Scan for the cell matching the given text and deliver its [X, Y] coordinate at center. 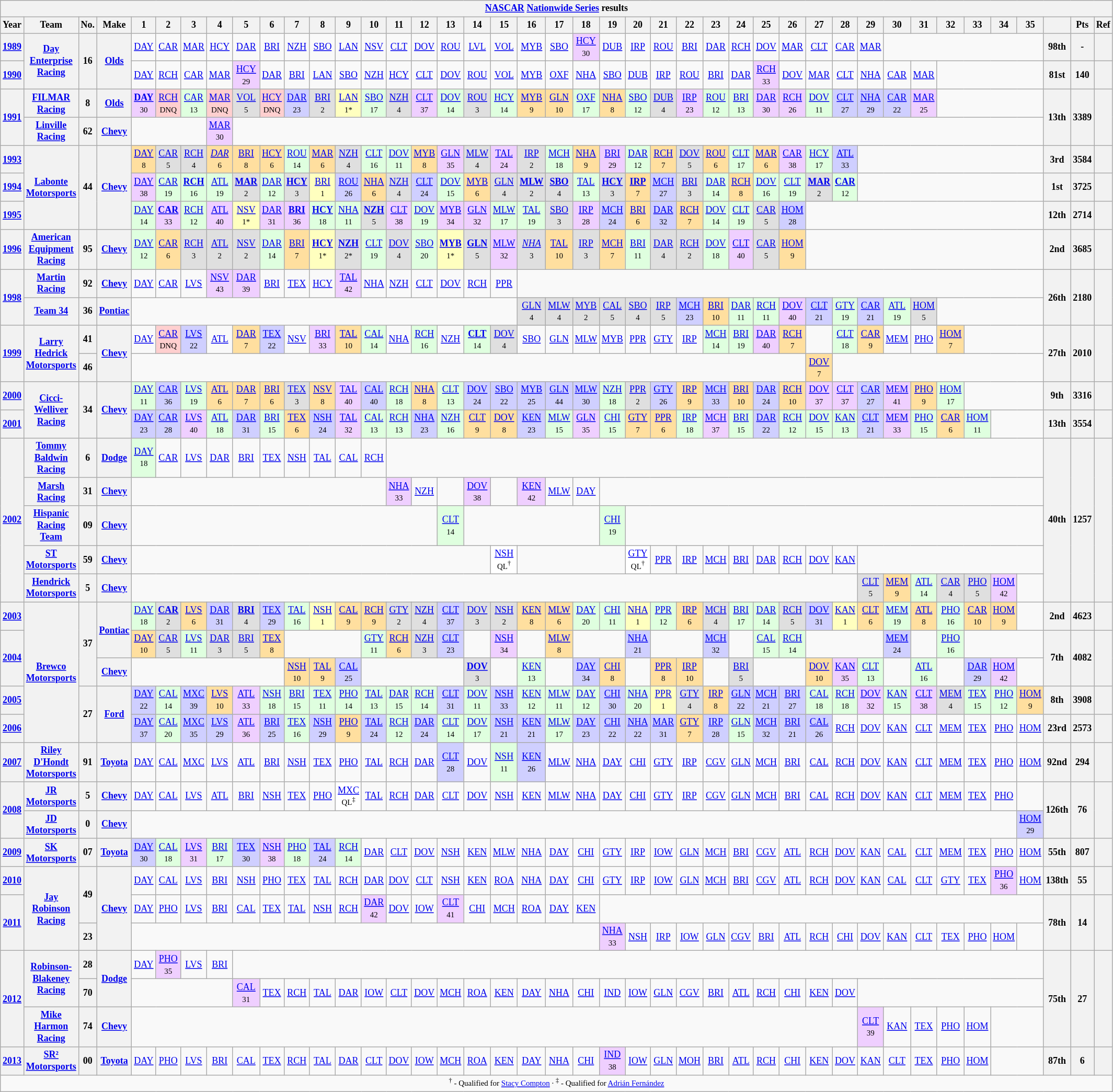
22 [690, 25]
DAR23 [297, 103]
CHI22 [612, 729]
HOM11 [978, 424]
CAR2 [168, 616]
ATL2 [220, 249]
CAL13 [374, 424]
BRI13 [741, 103]
SBO12 [638, 103]
NZH18 [612, 396]
DAR32 [663, 215]
Day Enterprise Racing [51, 61]
NHA20 [638, 700]
4623 [1082, 616]
1991 [13, 117]
55 [1082, 881]
18 [586, 25]
BRI25 [272, 729]
DAY10 [144, 644]
TEX6 [297, 424]
2573 [1082, 729]
59 [88, 560]
0 [88, 825]
NSH38 [272, 852]
CLT5 [870, 588]
Cicci-Welliver Racing [51, 410]
MLW32 [504, 249]
26th [1057, 297]
OXF17 [586, 103]
NHA6 [374, 187]
DOV10 [819, 672]
NSH1 [323, 616]
CHI11 [612, 616]
CAR36 [168, 396]
BRI2 [323, 103]
SBO20 [424, 249]
IRP9 [690, 396]
CAR9 [870, 339]
4082 [1082, 658]
55th [1057, 852]
ROU14 [297, 160]
Jay Robinson Racing [51, 909]
10 [374, 25]
MAR30 [220, 131]
35 [1030, 25]
GTY11 [374, 644]
IRP2 [532, 160]
IRP8 [716, 700]
CAL9 [349, 616]
NSH18 [272, 700]
Pts [1082, 25]
CAR22 [897, 103]
RCH33 [766, 75]
MCH4 [716, 616]
2001 [13, 424]
NZH16 [451, 424]
TAL9 [323, 672]
9th [1057, 396]
19 [612, 25]
FILMAR Racing [51, 103]
2006 [13, 729]
DOV19 [424, 215]
RCH13 [399, 424]
TEX11 [323, 700]
294 [1082, 762]
Hendrick Motorsports [51, 588]
ATL8 [924, 616]
GTY2 [399, 616]
MYB9 [532, 103]
1989 [13, 47]
LVL [477, 47]
IND38 [612, 1061]
DOV40 [793, 312]
Marsh Racing [51, 492]
BRI11 [638, 249]
DAR4 [663, 249]
KEN12 [532, 700]
MXC39 [194, 700]
CLT9 [477, 424]
KEN21 [532, 729]
BRI33 [323, 339]
Year [13, 25]
HCY14 [504, 103]
CLT24 [424, 187]
ATL36 [246, 729]
1996 [13, 249]
BRI19 [741, 339]
IRP3 [586, 249]
NHA11 [349, 215]
ROU26 [349, 187]
CLT27 [845, 103]
HOM5 [924, 312]
1993 [13, 160]
27th [1057, 354]
2004 [13, 658]
PHO15 [924, 424]
GLN44 [559, 396]
MCH24 [612, 215]
DAR15 [399, 700]
NSH24 [323, 424]
KEN42 [532, 492]
TEX15 [978, 700]
GLN10 [559, 103]
Robinson-Blakeney Racing [51, 979]
VOL5 [246, 103]
DOV38 [477, 492]
PPR2 [638, 396]
CLT28 [451, 762]
NSV43 [220, 283]
PPR6 [663, 424]
00 [88, 1061]
2714 [1082, 215]
MCH14 [716, 339]
3685 [1082, 249]
GTY4 [690, 700]
GLN32 [477, 215]
NZH3 [424, 644]
20 [638, 25]
NZH2* [349, 249]
RCH5 [793, 616]
3584 [1082, 160]
2005 [13, 700]
807 [1082, 852]
MCH23 [690, 312]
CAL31 [246, 993]
62 [88, 131]
44 [88, 187]
3554 [1082, 424]
LVS6 [194, 616]
NSHQL† [504, 560]
RCH9 [374, 616]
LVS10 [220, 700]
MYB34 [451, 215]
92nd [1057, 762]
70 [88, 993]
2 [168, 25]
IRP23 [690, 103]
CLT18 [845, 339]
13 [451, 25]
HOM29 [1030, 825]
11 [399, 25]
RCH8 [741, 187]
PPR8 [663, 672]
MEM4 [950, 700]
MLW30 [586, 396]
2011 [13, 923]
NSH21 [504, 729]
TEX16 [297, 729]
30 [897, 25]
GLN5 [477, 249]
PPR1 [663, 700]
81st [1057, 75]
MOH [690, 1061]
CAR13 [194, 103]
SK Motorsports [51, 852]
Make [114, 25]
RCH2 [690, 249]
MCH33 [716, 396]
PHO18 [297, 852]
DAR6 [220, 160]
1994 [13, 187]
MYB6 [477, 187]
KEN26 [532, 762]
CLT17 [741, 160]
CAR10 [978, 616]
DAY34 [586, 672]
DOV32 [870, 700]
PHO12 [1004, 700]
ATL16 [924, 672]
KEN23 [532, 424]
Mike Harmon Racing [51, 1027]
2000 [13, 396]
DOV37 [819, 396]
PHO5 [978, 588]
3725 [1082, 187]
PPR12 [663, 616]
TAL42 [349, 283]
IRP7 [638, 187]
MEM33 [897, 424]
07 [88, 852]
MYB1* [451, 249]
BRI21 [793, 729]
SBO3 [559, 215]
RCH4 [194, 160]
CAL15 [766, 644]
ATL14 [924, 588]
DAY37 [144, 729]
PHO35 [168, 965]
17 [559, 25]
† - Qualified for Stacy Compton · ‡ - Qualified for Adrián Fernández [556, 1083]
RCH3 [194, 249]
DAY22 [144, 700]
MLW11 [559, 700]
OXF [559, 75]
HCY17 [819, 160]
MCH7 [612, 249]
BRI7 [297, 249]
12 [424, 25]
37 [88, 644]
MAR31 [663, 729]
LVS11 [194, 644]
MEM19 [897, 616]
76 [1082, 810]
NHA23 [424, 424]
ROU12 [716, 103]
9 [349, 25]
KAN35 [845, 672]
NSH29 [323, 729]
2009 [13, 852]
Martin Racing [51, 283]
NHA9 [586, 160]
NSH34 [504, 644]
MCH37 [716, 424]
26 [793, 25]
TAL16 [297, 616]
RCHDNQ [168, 103]
BRI4 [246, 616]
Riley D'Hondt Motorsports [51, 762]
MEM41 [897, 396]
7th [1057, 658]
MARDNQ [220, 103]
2002 [13, 520]
MYB8 [424, 160]
NSH33 [504, 700]
Larry Hedrick Motorsports [51, 354]
1999 [13, 354]
TEX22 [272, 339]
95 [88, 249]
HCY6 [272, 160]
HCY1* [323, 249]
NSV1* [246, 215]
KAN15 [897, 700]
PHO36 [1004, 881]
HCYDNQ [272, 103]
41 [88, 339]
DAR39 [246, 283]
Tommy Baldwin Racing [51, 458]
HCY30 [586, 47]
DOV7 [819, 368]
MEM24 [897, 644]
Hispanic Racing Team [51, 526]
CAL40 [374, 396]
HOM7 [950, 339]
MCH21 [766, 700]
JD Motorsports [51, 825]
140 [1082, 75]
1 [144, 25]
92 [88, 283]
GTY26 [663, 396]
1990 [13, 75]
2008 [13, 810]
DOV16 [766, 187]
15 [504, 25]
KAN13 [845, 424]
MXC35 [194, 729]
DOV24 [477, 396]
RCH26 [793, 103]
2003 [13, 616]
DOV5 [690, 160]
NHA21 [638, 644]
CLT39 [870, 1027]
CAR33 [168, 215]
MYB2 [586, 312]
HCY18 [323, 215]
TAL19 [532, 215]
ATL40 [220, 215]
MEM9 [897, 588]
126th [1057, 810]
74 [88, 1027]
NASCAR Nationwide Series results [556, 8]
12th [1057, 215]
MCH27 [663, 187]
1998 [13, 297]
BRI3 [690, 187]
09 [88, 526]
CHI8 [612, 672]
24 [741, 25]
IND [612, 993]
CHI30 [612, 700]
GTY19 [845, 312]
DAR30 [766, 103]
Team [51, 25]
CAL5 [612, 312]
DUB4 [663, 103]
RCH11 [766, 312]
3908 [1082, 700]
8th [1057, 700]
BRI8 [246, 160]
American Equipment Racing [51, 249]
3389 [1082, 117]
MLW8 [559, 644]
DAY8 [144, 160]
SBO17 [374, 103]
DAR29 [978, 672]
ROU3 [477, 103]
32 [950, 25]
CAR12 [845, 187]
RCH10 [793, 396]
NZH5 [374, 215]
NHA3 [532, 249]
PHO14 [349, 700]
49 [88, 894]
MCH18 [559, 160]
98th [1057, 47]
DOV18 [716, 249]
40th [1057, 520]
CLT31 [451, 700]
Labonte Motorsports [51, 187]
IRP5 [663, 312]
MXCQL‡ [349, 796]
CLT16 [374, 160]
TAL32 [349, 424]
1995 [13, 215]
3316 [1082, 396]
1st [1057, 187]
NHA1 [638, 616]
MLW2 [532, 187]
TEX29 [272, 616]
NSV8 [323, 396]
CHI15 [612, 424]
Linville Racing [51, 131]
MYB25 [532, 396]
IRP6 [690, 616]
LVS19 [194, 396]
- [1082, 47]
LVS31 [194, 852]
3 [194, 25]
DAY20 [586, 616]
Team 34 [51, 312]
CLT41 [451, 909]
CAL20 [168, 729]
HOM28 [793, 215]
1257 [1082, 520]
TEX30 [246, 852]
CAR19 [168, 187]
HCY29 [246, 75]
BRI1 [323, 187]
CAR4 [950, 588]
TAL40 [349, 396]
BRI27 [793, 700]
CLT40 [741, 249]
46 [88, 368]
CARDNQ [168, 339]
ATL18 [220, 424]
KEN13 [532, 672]
CAR21 [870, 312]
CAR38 [793, 160]
KEN8 [532, 616]
ST Motorsports [51, 560]
ROU6 [716, 160]
DAR40 [766, 339]
GTYQL† [638, 560]
BRI36 [297, 215]
DAY11 [144, 396]
No. [88, 25]
NHA22 [638, 729]
JR Motorsports [51, 796]
CAL25 [349, 672]
CLT23 [451, 644]
SBO22 [504, 396]
DAY14 [144, 215]
87th [1057, 1061]
2013 [13, 1061]
DAR42 [374, 909]
7 [297, 25]
LVS29 [220, 729]
HOM17 [950, 396]
NHA29 [870, 103]
TEX8 [272, 644]
33 [978, 25]
DAR11 [741, 312]
25 [766, 25]
MLW6 [559, 616]
IRP18 [690, 424]
DOV17 [477, 729]
2007 [13, 762]
2012 [13, 999]
75th [1057, 999]
138th [1057, 881]
MLW15 [559, 424]
ATL6 [220, 396]
TEX3 [297, 396]
MAR25 [924, 103]
CAR27 [870, 396]
CAR28 [168, 424]
NSH2 [504, 616]
LVS40 [194, 424]
CLT6 [870, 616]
36 [88, 312]
LAN1* [349, 103]
NSH10 [297, 672]
Ref [1104, 25]
2180 [1082, 297]
RCH6 [399, 644]
CHI19 [612, 526]
23rd [1057, 729]
4 [220, 25]
KAN1 [845, 616]
Ford [114, 714]
SR² Motorsports [51, 1061]
DOV31 [819, 616]
GLN15 [741, 729]
DOV8 [504, 424]
NSH11 [504, 762]
3rd [1057, 160]
78th [1057, 923]
91 [88, 762]
29 [870, 25]
DAR22 [766, 424]
DAR3 [220, 644]
CAL26 [819, 729]
21 [663, 25]
LVS22 [194, 339]
BRI29 [612, 160]
IRP10 [690, 672]
Brewco Motorsports [51, 672]
DAY38 [144, 187]
NSV2 [246, 249]
MXC [194, 762]
GLN22 [741, 700]
